Scan for the cell matching the given text and deliver its [x, y] coordinate at center. 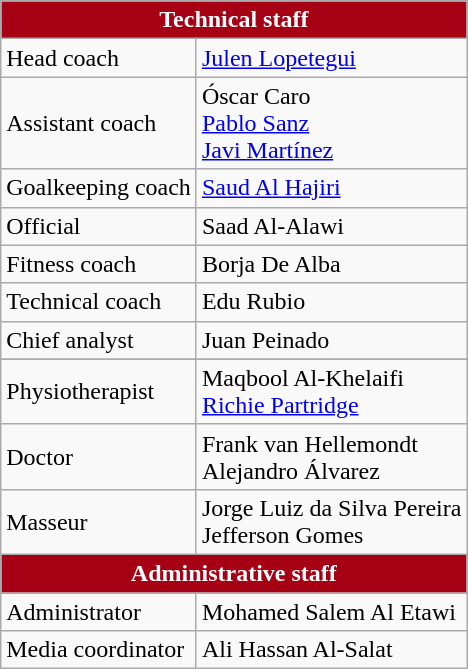
Jorge Luiz da Silva Pereira Jefferson Gomes [332, 522]
Head coach [99, 58]
Mohamed Salem Al Etawi [332, 611]
Saud Al Hajiri [332, 188]
Technical staff [234, 20]
Physiotherapist [99, 392]
Saad Al-Alawi [332, 226]
Assistant coach [99, 123]
Masseur [99, 522]
Administrator [99, 611]
Ali Hassan Al-Salat [332, 650]
Goalkeeping coach [99, 188]
Julen Lopetegui [332, 58]
Juan Peinado [332, 340]
Maqbool Al-Khelaifi Richie Partridge [332, 392]
Borja De Alba [332, 264]
Fitness coach [99, 264]
Chief analyst [99, 340]
Frank van Hellemondt Alejandro Álvarez [332, 456]
Doctor [99, 456]
Official [99, 226]
Technical coach [99, 302]
Óscar Caro Pablo Sanz Javi Martínez [332, 123]
Administrative staff [234, 573]
Media coordinator [99, 650]
Edu Rubio [332, 302]
